Pinpoint the cell where the given text exists, returning its [x, y] midpoint coordinate. 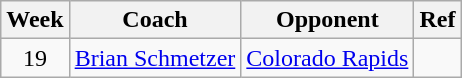
Week [35, 20]
Ref [438, 20]
19 [35, 58]
Coach [155, 20]
Opponent [328, 20]
Colorado Rapids [328, 58]
Brian Schmetzer [155, 58]
